Capture the cell that displays the provided text and extract its (x, y) central coordinate. 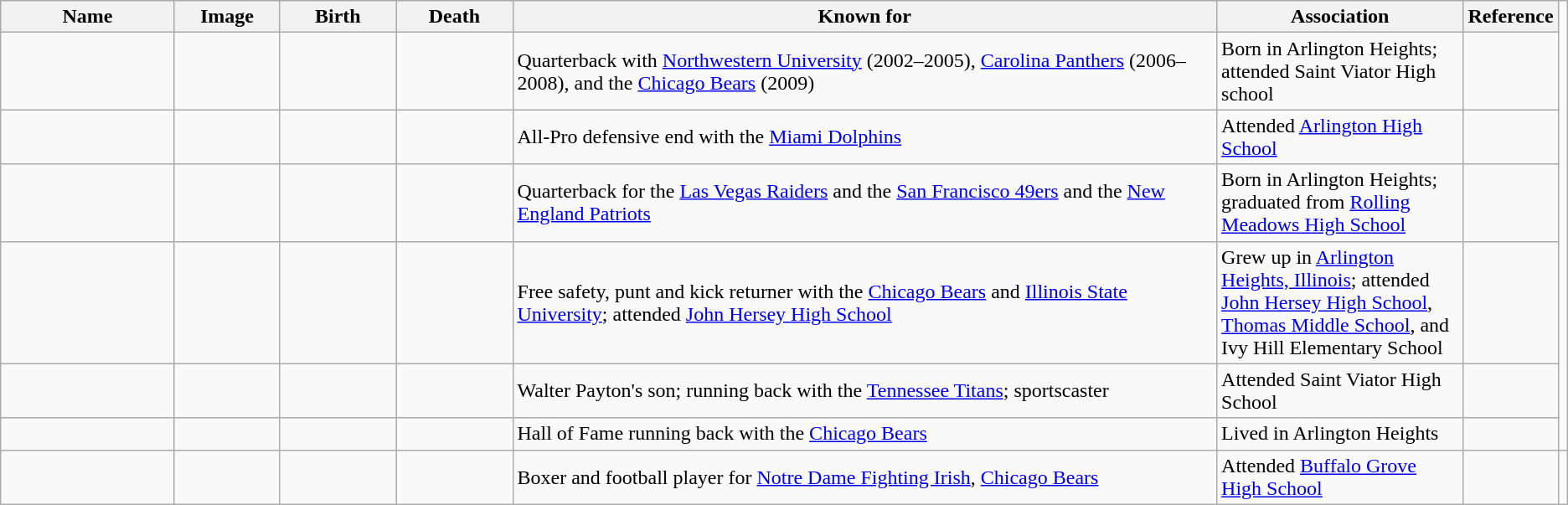
Name (87, 17)
Image (227, 17)
Reference (1511, 17)
Attended Buffalo Grove High School (1340, 477)
Born in Arlington Heights; attended Saint Viator High school (1340, 71)
Birth (338, 17)
Association (1340, 17)
Attended Saint Viator High School (1340, 390)
Hall of Fame running back with the Chicago Bears (864, 434)
Free safety, punt and kick returner with the Chicago Bears and Illinois State University; attended John Hersey High School (864, 302)
Death (454, 17)
All-Pro defensive end with the Miami Dolphins (864, 137)
Walter Payton's son; running back with the Tennessee Titans; sportscaster (864, 390)
Quarterback with Northwestern University (2002–2005), Carolina Panthers (2006–2008), and the Chicago Bears (2009) (864, 71)
Boxer and football player for Notre Dame Fighting Irish, Chicago Bears (864, 477)
Lived in Arlington Heights (1340, 434)
Grew up in Arlington Heights, Illinois; attended John Hersey High School, Thomas Middle School, and Ivy Hill Elementary School (1340, 302)
Known for (864, 17)
Quarterback for the Las Vegas Raiders and the San Francisco 49ers and the New England Patriots (864, 203)
Born in Arlington Heights; graduated from Rolling Meadows High School (1340, 203)
Attended Arlington High School (1340, 137)
